Pinpoint the cell where the given text exists, returning its [X, Y] midpoint coordinate. 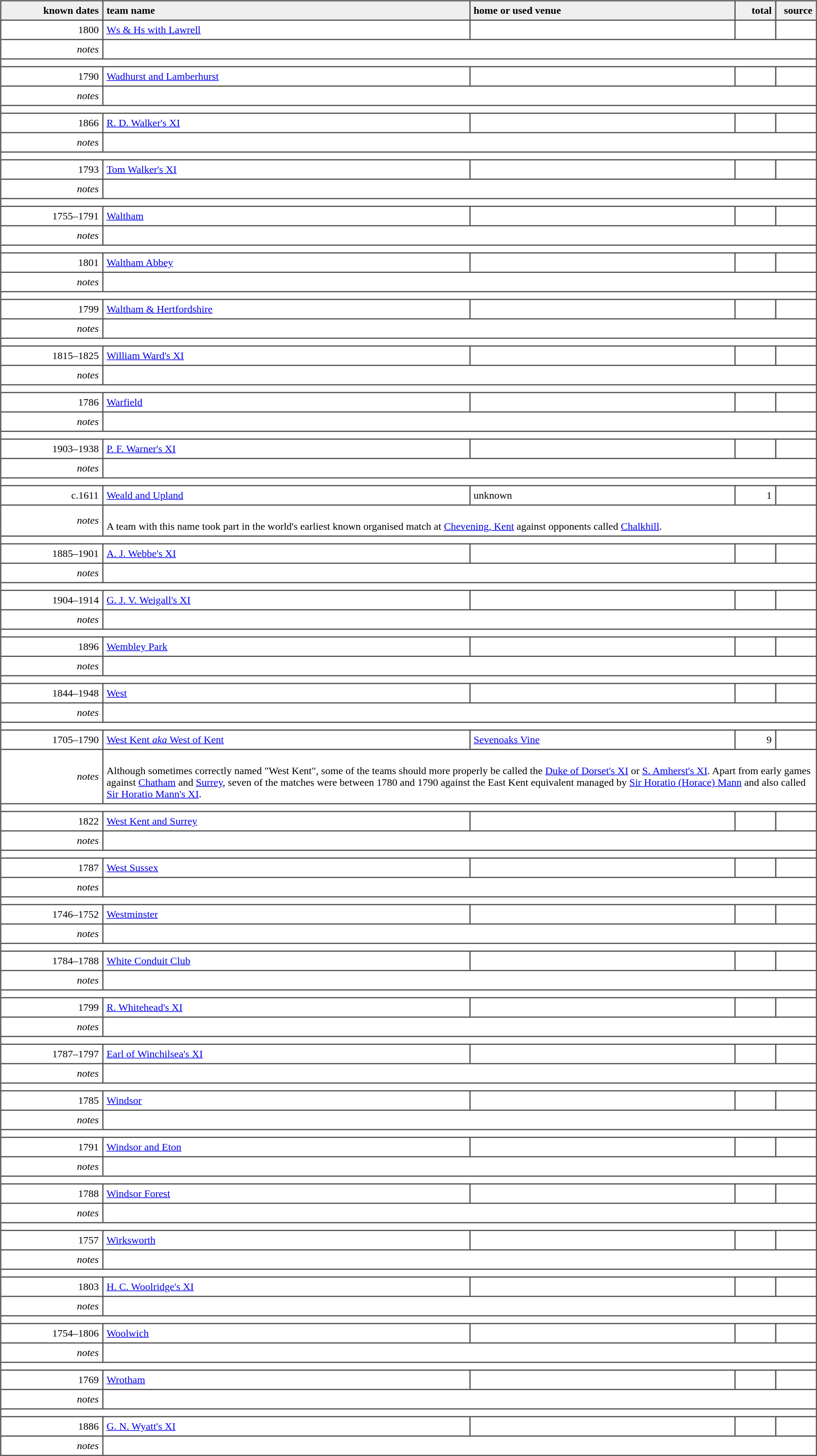
Waltham [286, 216]
R. D. Walker's XI [286, 122]
1 [755, 495]
1904–1914 [52, 600]
1786 [52, 402]
West Kent aka West of Kent [286, 740]
Weald and Upland [286, 495]
1790 [52, 76]
1754–1806 [52, 1333]
1791 [52, 1147]
A team with this name took part in the world's earliest known organised match at Chevening, Kent against opponents called Chalkhill. [459, 521]
c.1611 [52, 495]
Wadhurst and Lamberhurst [286, 76]
Warfield [286, 402]
Windsor and Eton [286, 1147]
1844–1948 [52, 693]
1793 [52, 169]
1755–1791 [52, 216]
team name [286, 10]
Woolwich [286, 1333]
1788 [52, 1193]
Sevenoaks Vine [602, 740]
Tom Walker's XI [286, 169]
1785 [52, 1100]
1801 [52, 262]
1903–1938 [52, 448]
1815–1825 [52, 355]
1705–1790 [52, 740]
Wirksworth [286, 1240]
1746–1752 [52, 914]
White Conduit Club [286, 960]
William Ward's XI [286, 355]
1896 [52, 647]
West [286, 693]
total [755, 10]
1787 [52, 867]
Windsor [286, 1100]
1803 [52, 1286]
Ws & Hs with Lawrell [286, 29]
West Kent and Surrey [286, 821]
H. C. Woolridge's XI [286, 1286]
R. Whitehead's XI [286, 1007]
Wembley Park [286, 647]
1885–1901 [52, 553]
G. N. Wyatt's XI [286, 1426]
Waltham & Hertfordshire [286, 309]
1822 [52, 821]
Waltham Abbey [286, 262]
P. F. Warner's XI [286, 448]
Westminster [286, 914]
1769 [52, 1379]
1787–1797 [52, 1053]
West Sussex [286, 867]
Earl of Winchilsea's XI [286, 1053]
G. J. V. Weigall's XI [286, 600]
home or used venue [602, 10]
1784–1788 [52, 960]
unknown [602, 495]
9 [755, 740]
A. J. Webbe's XI [286, 553]
Wrotham [286, 1379]
1866 [52, 122]
1757 [52, 1240]
Windsor Forest [286, 1193]
1800 [52, 29]
1886 [52, 1426]
known dates [52, 10]
source [796, 10]
